Scan for the cell matching the given text and deliver its (x, y) coordinate at center. 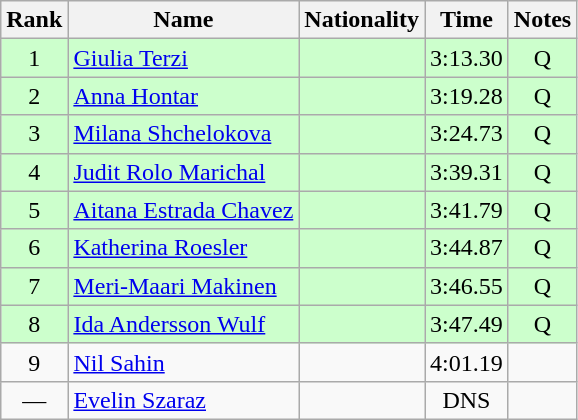
3:44.87 (467, 248)
5 (34, 210)
Aitana Estrada Chavez (184, 210)
Anna Hontar (184, 96)
Meri-Maari Makinen (184, 286)
Katherina Roesler (184, 248)
7 (34, 286)
3:13.30 (467, 58)
9 (34, 362)
6 (34, 248)
2 (34, 96)
8 (34, 324)
Nil Sahin (184, 362)
Giulia Terzi (184, 58)
3:24.73 (467, 134)
Evelin Szaraz (184, 400)
Time (467, 20)
Ida Andersson Wulf (184, 324)
3:47.49 (467, 324)
1 (34, 58)
Judit Rolo Marichal (184, 172)
Nationality (362, 20)
4 (34, 172)
3 (34, 134)
Notes (542, 20)
3:39.31 (467, 172)
3:46.55 (467, 286)
3:19.28 (467, 96)
Milana Shchelokova (184, 134)
3:41.79 (467, 210)
Name (184, 20)
4:01.19 (467, 362)
DNS (467, 400)
Rank (34, 20)
— (34, 400)
